Output the (x, y) coordinate of the center of the cell containing the given text.  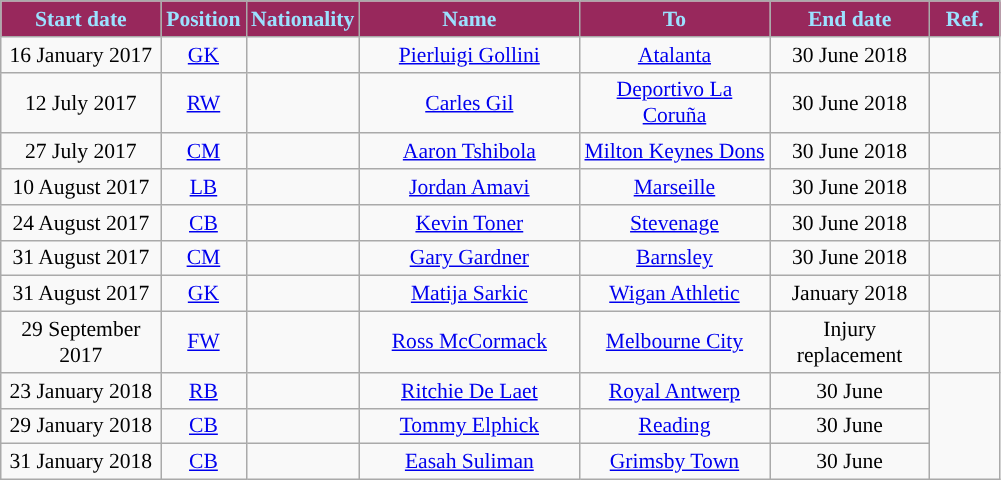
Milton Keynes Dons (674, 152)
Deportivo La Coruña (674, 102)
To (674, 19)
Easah Suliman (469, 462)
Gary Gardner (469, 258)
Pierluigi Gollini (469, 55)
Wigan Athletic (674, 294)
LB (204, 187)
Marseille (674, 187)
Jordan Amavi (469, 187)
Tommy Elphick (469, 426)
Reading (674, 426)
23 January 2018 (81, 391)
16 January 2017 (81, 55)
Grimsby Town (674, 462)
27 July 2017 (81, 152)
January 2018 (850, 294)
Atalanta (674, 55)
Barnsley (674, 258)
Injury replacement (850, 342)
End date (850, 19)
Kevin Toner (469, 223)
RW (204, 102)
Nationality (302, 19)
Name (469, 19)
31 January 2018 (81, 462)
Stevenage (674, 223)
12 July 2017 (81, 102)
24 August 2017 (81, 223)
FW (204, 342)
Royal Antwerp (674, 391)
Position (204, 19)
Melbourne City (674, 342)
Ritchie De Laet (469, 391)
29 September 2017 (81, 342)
Aaron Tshibola (469, 152)
29 January 2018 (81, 426)
RB (204, 391)
Carles Gil (469, 102)
10 August 2017 (81, 187)
Ref. (965, 19)
Start date (81, 19)
Matija Sarkic (469, 294)
Ross McCormack (469, 342)
